Determine the [x, y] coordinate at the center of the cell enclosing the given text.  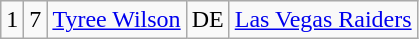
7 [36, 20]
Tyree Wilson [116, 20]
Las Vegas Raiders [323, 20]
DE [208, 20]
1 [12, 20]
